Locate the cell with the specified text and output its [X, Y] center coordinate. 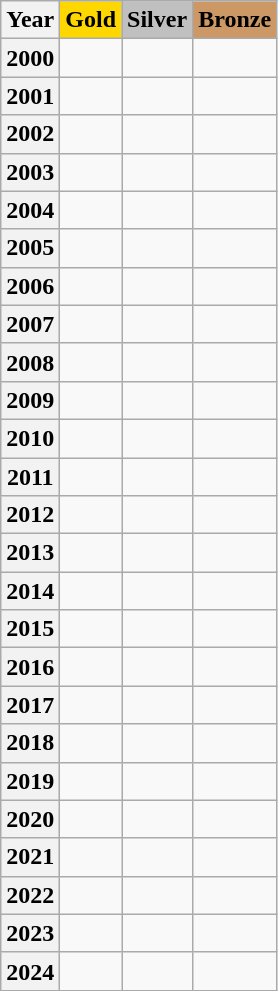
2001 [30, 96]
2016 [30, 667]
2017 [30, 705]
2000 [30, 58]
2023 [30, 933]
Gold [91, 20]
2008 [30, 362]
2024 [30, 971]
2021 [30, 857]
Year [30, 20]
2005 [30, 248]
2006 [30, 286]
Bronze [235, 20]
2022 [30, 895]
2010 [30, 438]
2002 [30, 134]
2013 [30, 553]
2019 [30, 781]
2011 [30, 477]
2020 [30, 819]
2018 [30, 743]
2009 [30, 400]
2012 [30, 515]
2007 [30, 324]
2004 [30, 210]
2003 [30, 172]
2015 [30, 629]
2014 [30, 591]
Silver [158, 20]
